Output the (x, y) coordinate of the center of the cell containing the given text.  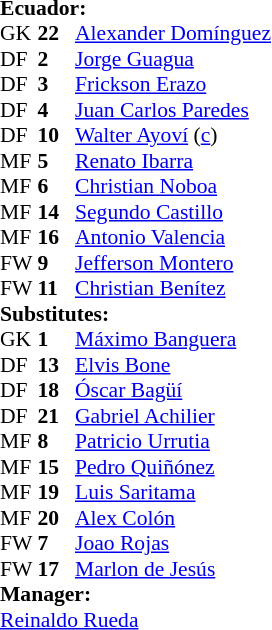
Elvis Bone (173, 365)
11 (57, 289)
Alexander Domínguez (173, 33)
Christian Noboa (173, 187)
10 (57, 135)
Jefferson Montero (173, 263)
19 (57, 493)
Marlon de Jesús (173, 569)
Óscar Bagüí (173, 391)
Substitutes: (136, 314)
20 (57, 518)
7 (57, 543)
Juan Carlos Paredes (173, 110)
2 (57, 59)
Manager: (136, 595)
14 (57, 212)
Walter Ayoví (c) (173, 135)
6 (57, 187)
5 (57, 161)
18 (57, 391)
22 (57, 33)
15 (57, 467)
Christian Benítez (173, 289)
1 (57, 339)
9 (57, 263)
Joao Rojas (173, 543)
3 (57, 85)
21 (57, 416)
Patricio Urrutia (173, 441)
Pedro Quiñónez (173, 467)
4 (57, 110)
Luis Saritama (173, 493)
17 (57, 569)
Segundo Castillo (173, 212)
Alex Colón (173, 518)
Máximo Banguera (173, 339)
Jorge Guagua (173, 59)
Antonio Valencia (173, 237)
Gabriel Achilier (173, 416)
Renato Ibarra (173, 161)
Frickson Erazo (173, 85)
8 (57, 441)
13 (57, 365)
16 (57, 237)
